Identify which cell holds the provided text, then report its [X, Y] central coordinate. 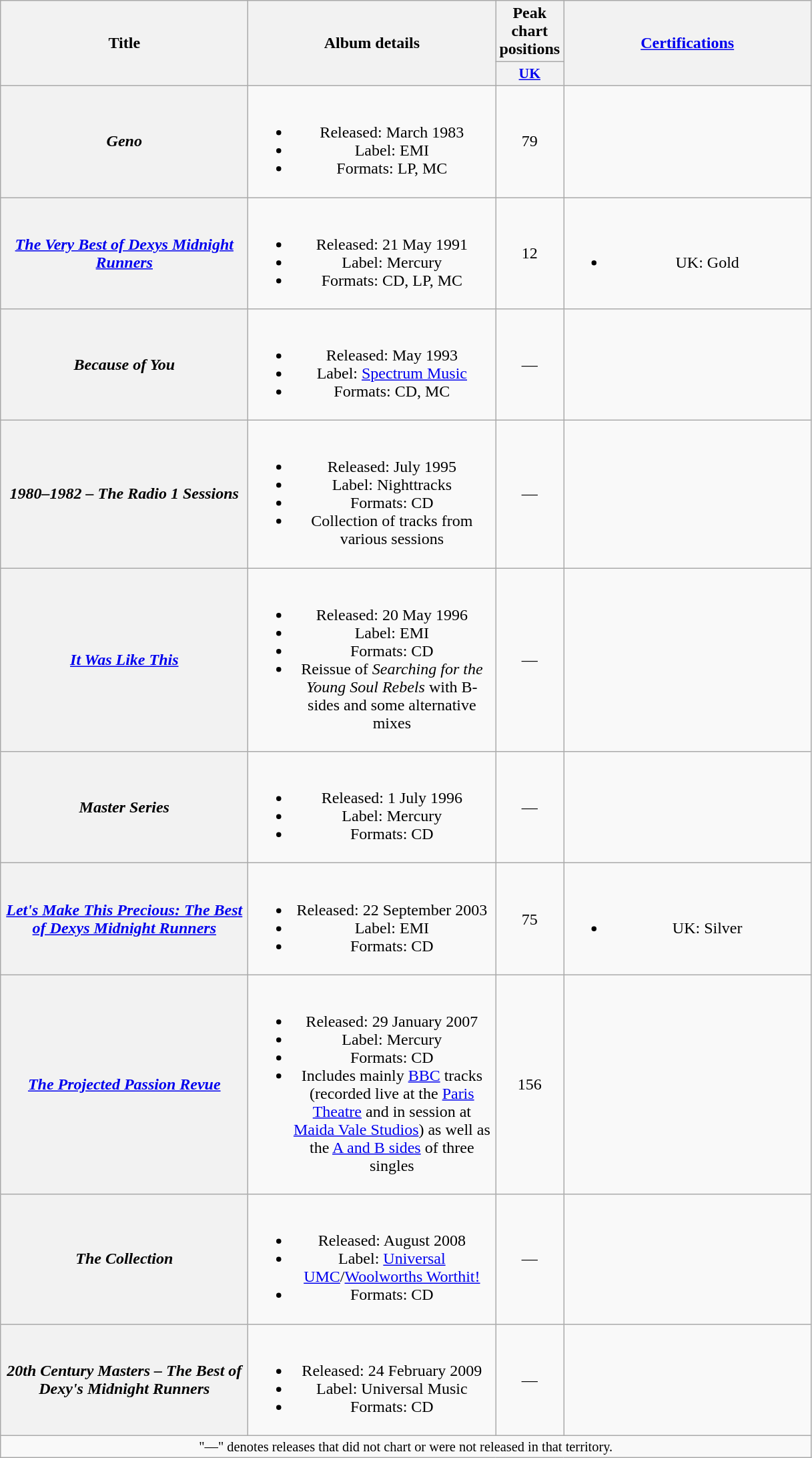
Released: 21 May 1991Label: MercuryFormats: CD, LP, MC [372, 254]
Title [124, 43]
79 [530, 142]
The Collection [124, 1259]
Certifications [687, 43]
156 [530, 1084]
20th Century Masters – The Best of Dexy's Midnight Runners [124, 1379]
Released: 20 May 1996Label: EMIFormats: CDReissue of Searching for the Young Soul Rebels with B-sides and some alternative mixes [372, 660]
Let's Make This Precious: The Best of Dexys Midnight Runners [124, 919]
Released: 22 September 2003Label: EMIFormats: CD [372, 919]
75 [530, 919]
Released: May 1993Label: Spectrum MusicFormats: CD, MC [372, 364]
Master Series [124, 808]
Geno [124, 142]
It Was Like This [124, 660]
Because of You [124, 364]
Released: 1 July 1996Label: MercuryFormats: CD [372, 808]
Released: 24 February 2009Label: Universal MusicFormats: CD [372, 1379]
UK: Gold [687, 254]
1980–1982 – The Radio 1 Sessions [124, 494]
The Very Best of Dexys Midnight Runners [124, 254]
Peak chart positions [530, 31]
Released: March 1983Label: EMIFormats: LP, MC [372, 142]
"—" denotes releases that did not chart or were not released in that territory. [406, 1447]
12 [530, 254]
The Projected Passion Revue [124, 1084]
Album details [372, 43]
Released: July 1995Label: NighttracksFormats: CDCollection of tracks from various sessions [372, 494]
Released: August 2008Label: Universal UMC/Woolworths Worthit!Formats: CD [372, 1259]
UK: Silver [687, 919]
UK [530, 74]
